Identify which cell holds the provided text, then report its (X, Y) central coordinate. 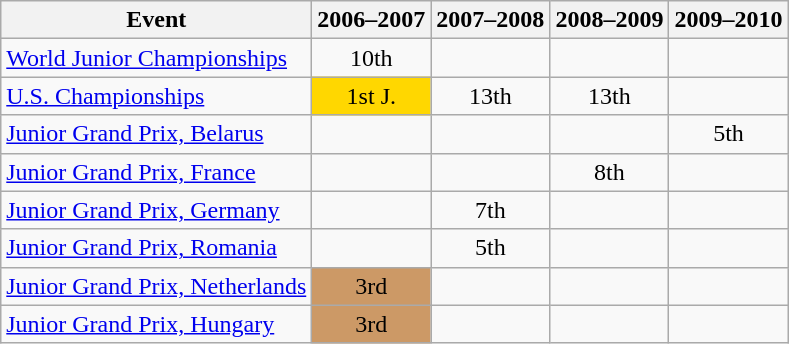
Junior Grand Prix, Belarus (156, 134)
8th (610, 172)
Junior Grand Prix, Hungary (156, 324)
Junior Grand Prix, Romania (156, 248)
World Junior Championships (156, 58)
10th (372, 58)
1st J. (372, 96)
7th (490, 210)
Junior Grand Prix, Germany (156, 210)
2006–2007 (372, 20)
2008–2009 (610, 20)
U.S. Championships (156, 96)
Junior Grand Prix, France (156, 172)
2009–2010 (728, 20)
Event (156, 20)
Junior Grand Prix, Netherlands (156, 286)
2007–2008 (490, 20)
